Determine the [X, Y] coordinate at the center of the cell enclosing the given text.  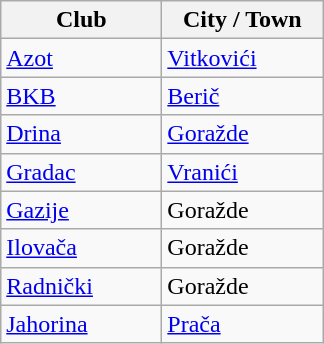
Radnički [82, 286]
BKB [82, 96]
Jahorina [82, 324]
Prača [242, 324]
Gazije [82, 210]
City / Town [242, 20]
Gradac [82, 172]
Vitkovići [242, 58]
Azot [82, 58]
Vranići [242, 172]
Drina [82, 134]
Club [82, 20]
Ilovača [82, 248]
Berič [242, 96]
